Scan for the cell matching the given text and deliver its (X, Y) coordinate at center. 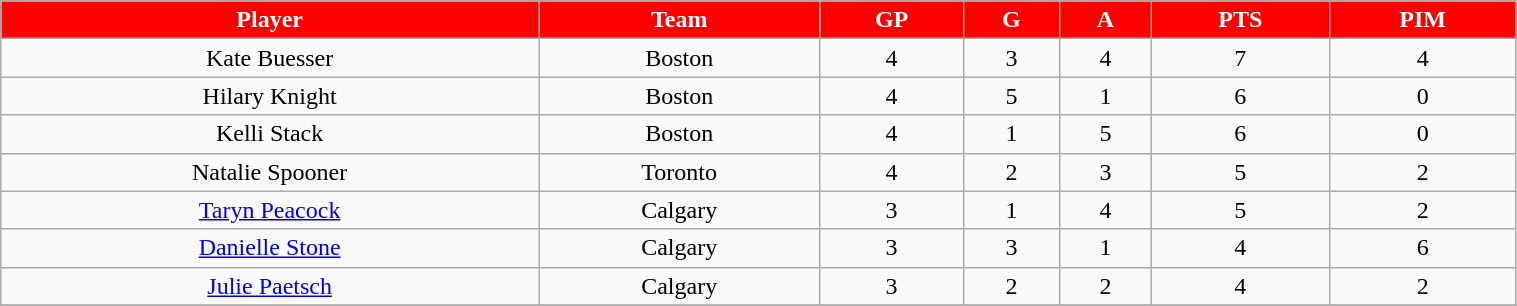
PIM (1422, 20)
Kelli Stack (270, 134)
Julie Paetsch (270, 286)
Taryn Peacock (270, 210)
G (1011, 20)
GP (892, 20)
7 (1240, 58)
Kate Buesser (270, 58)
Toronto (678, 172)
Team (678, 20)
PTS (1240, 20)
Natalie Spooner (270, 172)
Hilary Knight (270, 96)
Danielle Stone (270, 248)
A (1105, 20)
Player (270, 20)
